Return the [x, y] coordinate for the center point of the cell that contains the specified text.  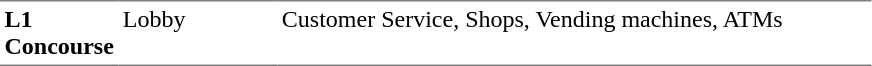
Lobby [198, 33]
Customer Service, Shops, Vending machines, ATMs [574, 33]
L1Concourse [59, 33]
